Capture the cell that displays the provided text and extract its [X, Y] central coordinate. 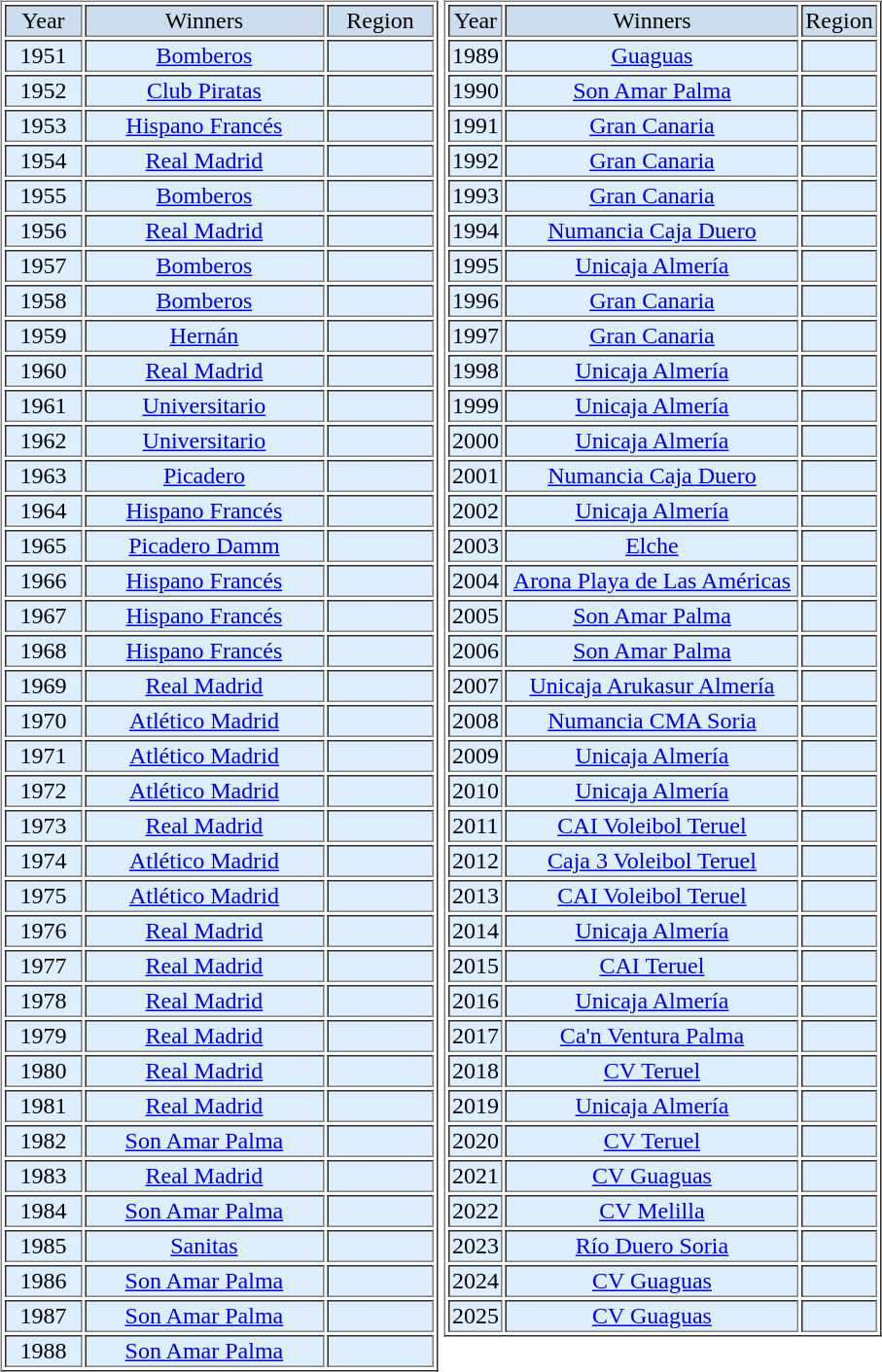
1974 [43, 862]
1994 [476, 231]
1970 [43, 721]
1959 [43, 336]
Sanitas [204, 1247]
1966 [43, 581]
1952 [43, 91]
1958 [43, 301]
1962 [43, 441]
1991 [476, 126]
1988 [43, 1352]
1967 [43, 616]
Numancia CMA Soria [652, 721]
2020 [476, 1142]
2009 [476, 756]
2010 [476, 792]
1983 [43, 1177]
Ca'n Ventura Palma [652, 1037]
1973 [43, 827]
2017 [476, 1037]
1957 [43, 266]
1993 [476, 196]
1992 [476, 161]
1977 [43, 967]
1971 [43, 756]
2015 [476, 967]
1981 [43, 1107]
1975 [43, 897]
2025 [476, 1317]
2008 [476, 721]
Picadero Damm [204, 546]
1964 [43, 511]
Caja 3 Voleibol Teruel [652, 862]
Guaguas [652, 56]
1998 [476, 371]
1978 [43, 1002]
1979 [43, 1037]
2006 [476, 651]
1960 [43, 371]
2022 [476, 1212]
1951 [43, 56]
Hernán [204, 336]
1997 [476, 336]
2007 [476, 686]
1995 [476, 266]
Unicaja Arukasur Almería [652, 686]
Club Piratas [204, 91]
1972 [43, 792]
Río Duero Soria [652, 1247]
2002 [476, 511]
1953 [43, 126]
1956 [43, 231]
2004 [476, 581]
2016 [476, 1002]
1996 [476, 301]
2018 [476, 1072]
1984 [43, 1212]
1980 [43, 1072]
2021 [476, 1177]
1989 [476, 56]
1987 [43, 1317]
CAI Teruel [652, 967]
CV Melilla [652, 1212]
1968 [43, 651]
2014 [476, 932]
1986 [43, 1282]
Elche [652, 546]
2023 [476, 1247]
1999 [476, 406]
2000 [476, 441]
1982 [43, 1142]
1954 [43, 161]
1955 [43, 196]
1976 [43, 932]
2024 [476, 1282]
2005 [476, 616]
1965 [43, 546]
2001 [476, 476]
1961 [43, 406]
Picadero [204, 476]
2019 [476, 1107]
2003 [476, 546]
Arona Playa de Las Américas [652, 581]
1990 [476, 91]
1969 [43, 686]
1985 [43, 1247]
2012 [476, 862]
2013 [476, 897]
2011 [476, 827]
1963 [43, 476]
